Return the (X, Y) coordinate for the center point of the cell that contains the specified text.  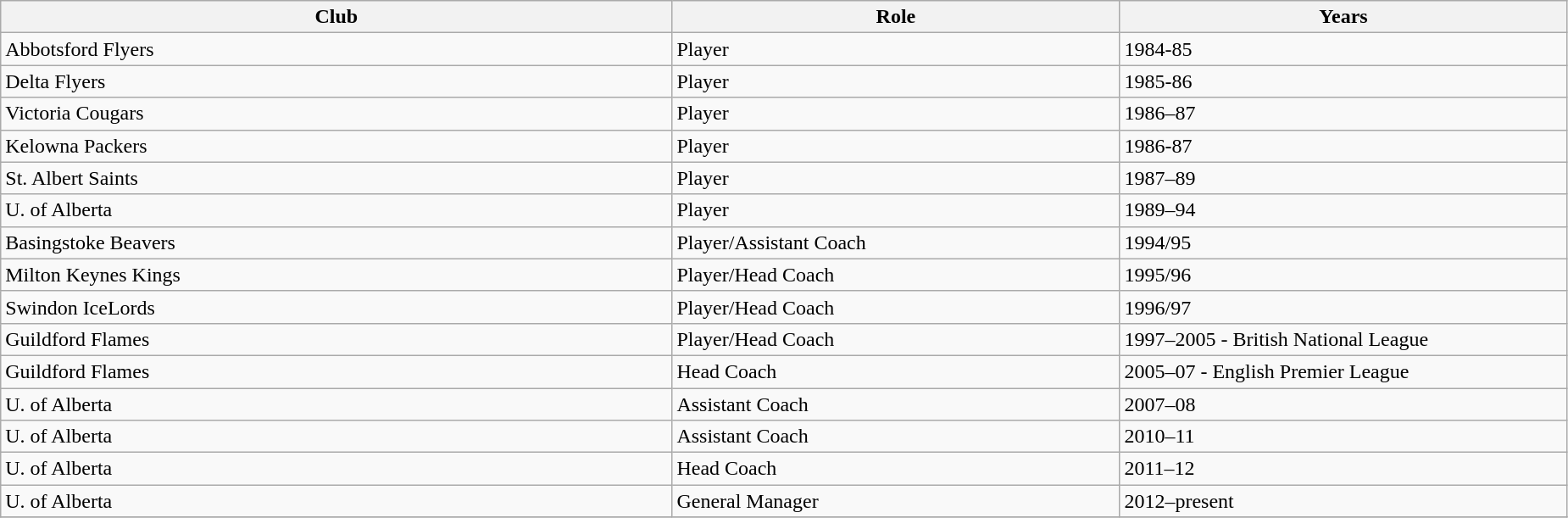
1986-87 (1343, 146)
Basingstoke Beavers (336, 242)
1996/97 (1343, 307)
1987–89 (1343, 178)
Role (896, 17)
2012–present (1343, 501)
Club (336, 17)
1995/96 (1343, 275)
Victoria Cougars (336, 114)
1984-85 (1343, 49)
Abbotsford Flyers (336, 49)
General Manager (896, 501)
Kelowna Packers (336, 146)
Swindon IceLords (336, 307)
Player/Assistant Coach (896, 242)
Milton Keynes Kings (336, 275)
2010–11 (1343, 437)
1994/95 (1343, 242)
Years (1343, 17)
2007–08 (1343, 404)
1985-86 (1343, 81)
2005–07 - English Premier League (1343, 371)
Delta Flyers (336, 81)
St. Albert Saints (336, 178)
1986–87 (1343, 114)
1989–94 (1343, 210)
2011–12 (1343, 469)
1997–2005 - British National League (1343, 339)
